Detect which cell encompasses the target text, then output its [X, Y] center coordinate. 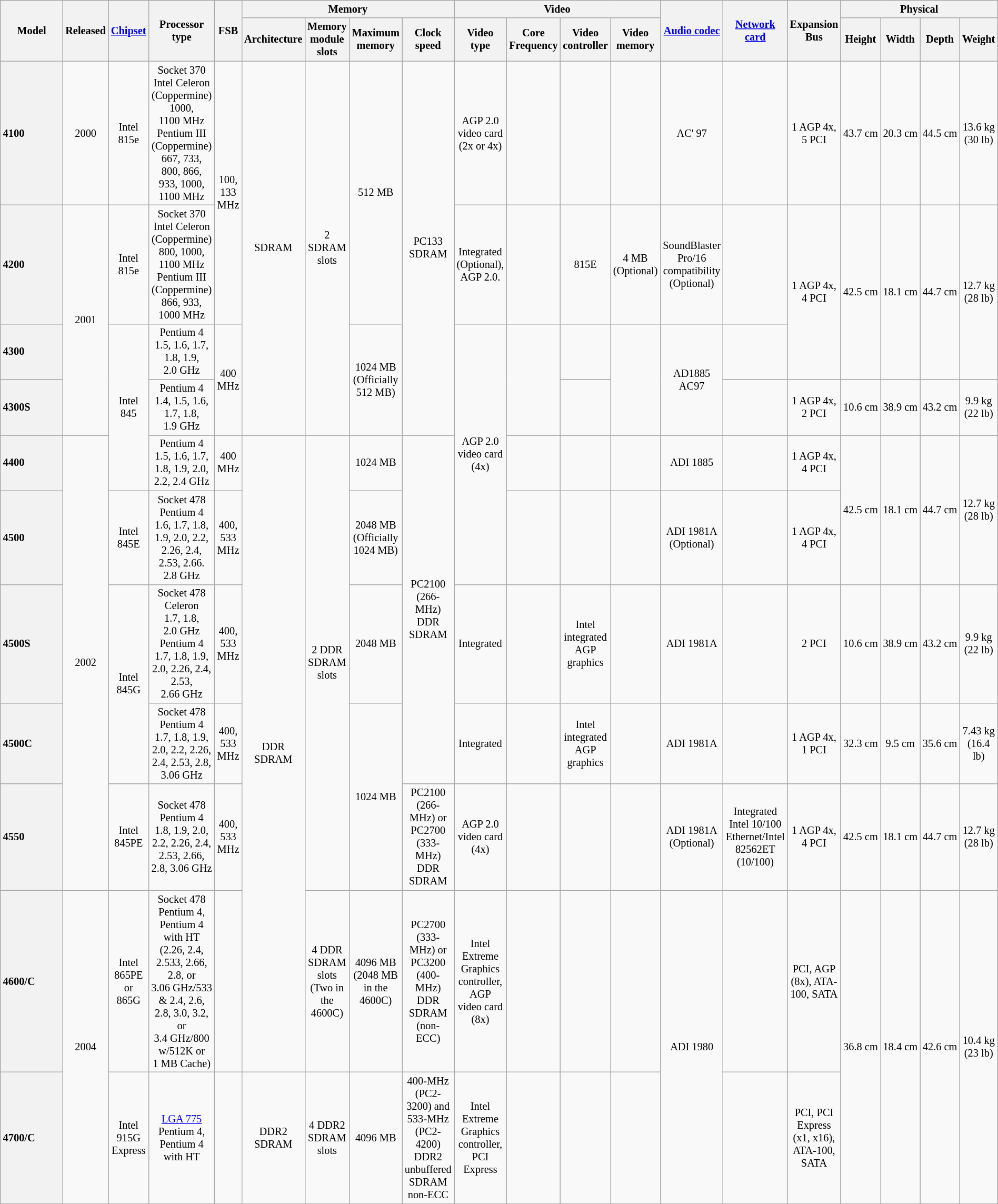
Pentium 41.5, 1.6, 1.7, 1.8, 1.9, 2.0, 2.2, 2.4 GHz [181, 463]
2 SDRAM slots [327, 248]
Pentium 41.4, 1.5, 1.6, 1.7, 1.8, 1.9 GHz [181, 407]
Socket 370Intel Celeron (Coppermine)1000, 1100 MHzPentium III (Coppermine)667, 733, 800, 866, 933, 1000, 1100 MHz [181, 133]
4400 [32, 463]
Video controller [585, 39]
Core Frequency [533, 39]
Pentium 41.5, 1.6, 1.7, 1.8, 1.9, 2.0 GHz [181, 352]
PC2100 (266-MHz) DDR SDRAM [428, 610]
1024 MB (Officially 512 MB) [376, 379]
ADI 1885 [692, 463]
Intel 845PE [128, 837]
4200 [32, 264]
Video memory [636, 39]
PC2100 (266-MHz) or PC2700 (333-MHz) DDR SDRAM [428, 837]
Video type [481, 39]
Clock speed [428, 39]
Integrated Intel 10/100 Ethernet/Intel 82562ET (10/100) [755, 837]
AC' 97 [692, 133]
SoundBlaster Pro/16 compatibility (Optional) [692, 264]
Socket 478Pentium 4, Pentium 4 with HT (2.26, 2.4, 2.533, 2.66, 2.8, or 3.06 GHz/533 & 2.4, 2.6, 2.8, 3.0, 3.2, or 3.4 GHz/800 w/512K or 1 MB Cache) [181, 981]
DDR SDRAM [273, 753]
1 AGP 4x, 2 PCI [814, 407]
FSB [228, 31]
2048 MB (Officially 1024 MB) [376, 538]
Chipset [128, 31]
Processor type [181, 31]
20.3 cm [900, 133]
Intel 845 [128, 407]
ADI 1980 [692, 1047]
Socket 478Celeron1.7, 1.8, 2.0 GHzPentium 41.7, 1.8, 1.9, 2.0, 2.26, 2.4, 2.53, 2.66 GHz [181, 644]
4 DDR SDRAM slots (Two in the 4600C) [327, 981]
Memory module slots [327, 39]
32.3 cm [860, 743]
Height [860, 39]
2048 MB [376, 644]
Intel Extreme Graphics controller, PCI Express [481, 1138]
SDRAM [273, 248]
2 PCI [814, 644]
Model [32, 31]
43.7 cm [860, 133]
Weight [979, 39]
100, 133 MHz [228, 193]
4 DDR2 SDRAM slots [327, 1138]
Architecture [273, 39]
Integrated (Optional), AGP 2.0. [481, 264]
PC2700 (333-MHz) or PC3200 (400-MHz) DDR SDRAM(non-ECC) [428, 981]
Socket 478Pentium 41.7, 1.8, 1.9, 2.0, 2.2, 2.26, 2.4, 2.53, 2.8, 3.06 GHz [181, 743]
AGP 2.0 video card (2x or 4x) [481, 133]
44.5 cm [940, 133]
36.8 cm [860, 1047]
Released [85, 31]
Intel 845E [128, 538]
Expansion Bus [814, 31]
Intel 865PE or 865G [128, 981]
1 AGP 4x, 5 PCI [814, 133]
Memory [347, 9]
2 DDR SDRAM slots [327, 662]
4300S [32, 407]
4500S [32, 644]
Audio codec [692, 31]
1 AGP 4x, 1 PCI [814, 743]
4096 MB (2048 MB in the 4600C) [376, 981]
13.6 kg (30 lb) [979, 133]
Maximum memory [376, 39]
PC133 SDRAM [428, 248]
4500C [32, 743]
512 MB [376, 193]
42.6 cm [940, 1047]
10.4 kg (23 lb) [979, 1047]
18.4 cm [900, 1047]
4550 [32, 837]
7.43 kg (16.4 lb) [979, 743]
2001 [85, 320]
PCI, PCI Express (x1, x16), ATA-100, SATA [814, 1138]
DDR2 SDRAM [273, 1138]
Width [900, 39]
4 MB (Optional) [636, 264]
9.5 cm [900, 743]
400-MHz (PC2-3200) and 533-MHz (PC2-4200) DDR2 unbuffered SDRAM non-ECC [428, 1138]
815E [585, 264]
2004 [85, 1047]
Physical [919, 9]
2002 [85, 662]
Intel 845G [128, 684]
Intel 915G Express [128, 1138]
2000 [85, 133]
Socket 478Pentium 41.8, 1.9, 2.0, 2.2, 2.26, 2.4, 2.53, 2.66, 2.8, 3.06 GHz [181, 837]
Socket 478Pentium 41.6, 1.7, 1.8, 1.9, 2.0, 2.2, 2.26, 2.4, 2.53, 2.66. 2.8 GHz [181, 538]
Intel Extreme Graphics controller, AGP video card (8x) [481, 981]
4700/C [32, 1138]
AD1885 AC97 [692, 379]
Socket 370Intel Celeron (Coppermine)800, 1000, 1100 MHzPentium III (Coppermine)866, 933, 1000 MHz [181, 264]
PCI, AGP (8x), ATA-100, SATA [814, 981]
4500 [32, 538]
Network card [755, 31]
4100 [32, 133]
Video [557, 9]
35.6 cm [940, 743]
Depth [940, 39]
LGA 775Pentium 4, Pentium 4 with HT [181, 1138]
4300 [32, 352]
4600/C [32, 981]
4096 MB [376, 1138]
